Return [X, Y] of the center of cell containing provided text 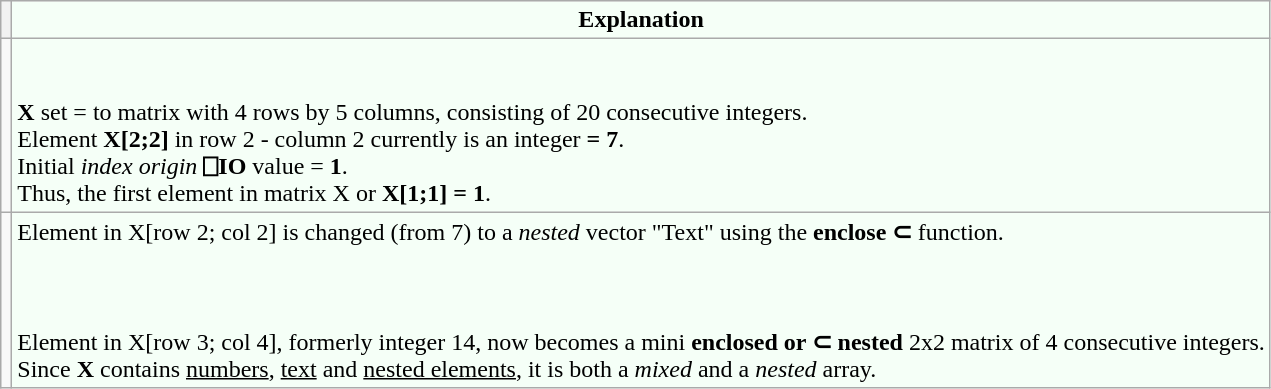
Explanation [641, 20]
